Return the (x, y) coordinate for the center point of the cell that contains the specified text.  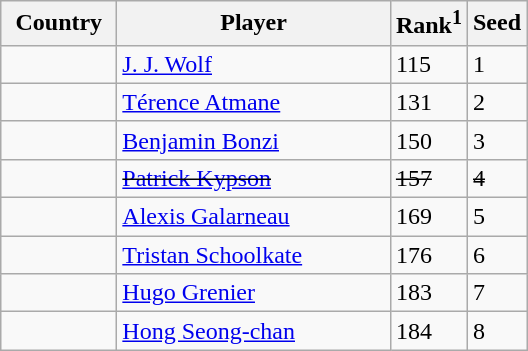
169 (428, 217)
150 (428, 140)
184 (428, 331)
Térence Atmane (254, 102)
Patrick Kypson (254, 178)
Hong Seong-chan (254, 331)
Hugo Grenier (254, 293)
3 (496, 140)
Tristan Schoolkate (254, 255)
Alexis Galarneau (254, 217)
Player (254, 24)
2 (496, 102)
131 (428, 102)
8 (496, 331)
115 (428, 64)
Benjamin Bonzi (254, 140)
Seed (496, 24)
J. J. Wolf (254, 64)
Rank1 (428, 24)
157 (428, 178)
7 (496, 293)
183 (428, 293)
176 (428, 255)
1 (496, 64)
4 (496, 178)
5 (496, 217)
6 (496, 255)
Country (59, 24)
